For the text-containing cell, return its midpoint in [X, Y] coordinate format. 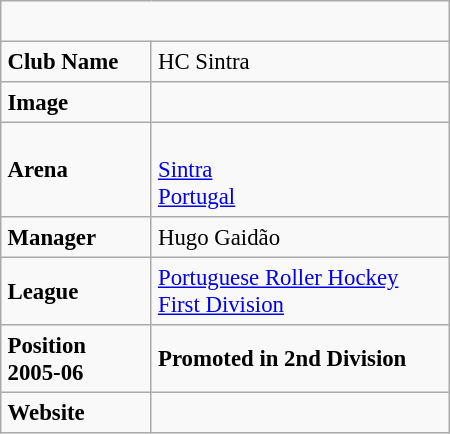
League [76, 291]
Arena [76, 169]
Promoted in 2nd Division [300, 359]
Sintra Portugal [300, 169]
Position 2005-06 [76, 359]
Manager [76, 237]
Club Name [76, 61]
Website [76, 412]
Image [76, 102]
Hugo Gaidão [300, 237]
Portuguese Roller Hockey First Division [300, 291]
HC Sintra [300, 61]
